Extract the (X, Y) coordinate from the center of the cell holding the provided text.  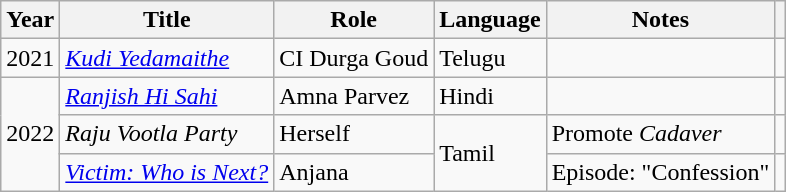
Year (30, 20)
Role (354, 20)
Victim: Who is Next? (167, 172)
Promote Cadaver (660, 134)
2022 (30, 134)
Tamil (490, 153)
Notes (660, 20)
Herself (354, 134)
CI Durga Goud (354, 58)
Ranjish Hi Sahi (167, 96)
Hindi (490, 96)
Title (167, 20)
Language (490, 20)
Anjana (354, 172)
2021 (30, 58)
Raju Vootla Party (167, 134)
Amna Parvez (354, 96)
Telugu (490, 58)
Kudi Yedamaithe (167, 58)
Episode: "Confession" (660, 172)
